Return (x, y) of the center of cell containing provided text 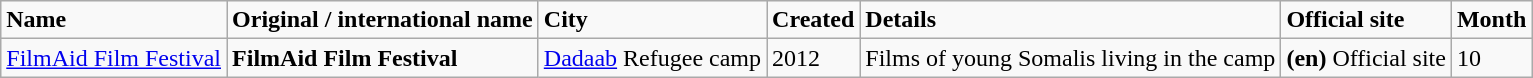
City (652, 20)
Films of young Somalis living in the camp (1070, 58)
2012 (814, 58)
10 (1491, 58)
Details (1070, 20)
Month (1491, 20)
Official site (1366, 20)
Name (114, 20)
Dadaab Refugee camp (652, 58)
(en) Official site (1366, 58)
Created (814, 20)
Original / international name (383, 20)
